Determine the [X, Y] coordinate at the center of the cell enclosing the given text.  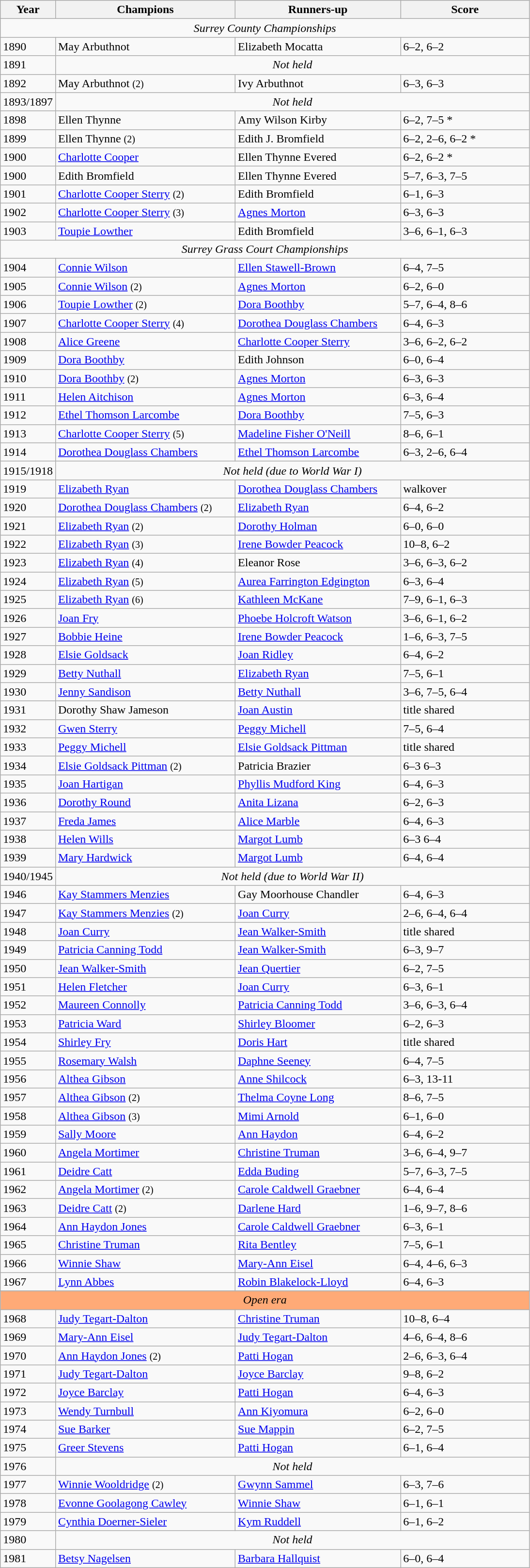
Helen Fletcher [145, 987]
1913 [28, 434]
1981 [28, 1558]
Sally Moore [145, 1134]
Surrey Grass Court Championships [265, 249]
1965 [28, 1245]
6–3, 2–6, 6–4 [465, 452]
1910 [28, 378]
Sue Mappin [318, 1429]
1954 [28, 1042]
1960 [28, 1153]
1890 [28, 47]
6–3, 13-11 [465, 1079]
Maureen Connolly [145, 1005]
1935 [28, 784]
1907 [28, 323]
6–1, 6–1 [465, 1503]
Kathleen McKane [318, 600]
Charlotte Cooper Sterry (2) [145, 194]
Edda Buding [318, 1171]
Dorothy Round [145, 802]
1949 [28, 950]
1891 [28, 65]
Connie Wilson (2) [145, 286]
1932 [28, 729]
1962 [28, 1190]
1914 [28, 452]
3–6, 7–5, 6–4 [465, 692]
1893/1897 [28, 102]
Charlotte Cooper [145, 157]
Daphne Seeney [318, 1060]
1966 [28, 1263]
1961 [28, 1171]
6–2, 6–2 [465, 47]
Althea Gibson (2) [145, 1097]
6–2, 6–2 * [465, 157]
Dorothy Holman [318, 526]
6–2, 7–5 * [465, 120]
Patricia Ward [145, 1024]
Mary Hardwick [145, 858]
Joan Ridley [318, 655]
1971 [28, 1374]
1925 [28, 600]
Gay Moorhouse Chandler [318, 895]
4–6, 6–4, 8–6 [465, 1337]
7–9, 6–1, 6–3 [465, 600]
3–6, 6–2, 6–2 [465, 342]
Thelma Coyne Long [318, 1097]
Gwynn Sammel [318, 1485]
1901 [28, 194]
Kym Ruddell [318, 1521]
1902 [28, 212]
6–3, 7–6 [465, 1485]
Althea Gibson [145, 1079]
3–6, 6–1, 6–2 [465, 618]
1931 [28, 710]
1909 [28, 360]
1938 [28, 839]
1927 [28, 637]
Eleanor Rose [318, 563]
Edith J. Bromfield [318, 139]
6–2, 2–6, 6–2 * [465, 139]
Champions [145, 10]
Kay Stammers Menzies [145, 895]
Score [465, 10]
Angela Mortimer (2) [145, 1190]
Edith Johnson [318, 360]
May Arbuthnot [145, 47]
1973 [28, 1411]
Ann Haydon Jones [145, 1226]
1924 [28, 581]
1920 [28, 507]
Surrey County Championships [265, 28]
7–5, 6–3 [465, 415]
Ellen Thynne (2) [145, 139]
Anita Lizana [318, 802]
1980 [28, 1540]
Elizabeth Ryan (6) [145, 600]
1976 [28, 1466]
3–6, 6–4, 9–7 [465, 1153]
Cynthia Doerner-Sieler [145, 1521]
Wendy Turnbull [145, 1411]
Greer Stevens [145, 1448]
1936 [28, 802]
Deidre Catt (2) [145, 1208]
Robin Blakelock-Lloyd [318, 1282]
Elizabeth Ryan (3) [145, 544]
1912 [28, 415]
1937 [28, 821]
6–1, 6–4 [465, 1448]
Freda James [145, 821]
Phoebe Holcroft Watson [318, 618]
Doris Hart [318, 1042]
7–5, 6–4 [465, 729]
1963 [28, 1208]
Barbara Hallquist [318, 1558]
1911 [28, 397]
Elizabeth Ryan (5) [145, 581]
1955 [28, 1060]
Aurea Farrington Edgington [318, 581]
1898 [28, 120]
1905 [28, 286]
Joan Austin [318, 710]
1968 [28, 1319]
1926 [28, 618]
1915/1918 [28, 470]
Evonne Goolagong Cawley [145, 1503]
6–1, 6–0 [465, 1116]
Elsie Goldsack Pittman (2) [145, 765]
Year [28, 10]
Charlotte Cooper Sterry [318, 342]
1–6, 6–3, 7–5 [465, 637]
Anne Shilcock [318, 1079]
Althea Gibson (3) [145, 1116]
1978 [28, 1503]
2–6, 6–3, 6–4 [465, 1355]
1977 [28, 1485]
Ann Haydon Jones (2) [145, 1355]
Connie Wilson [145, 268]
1923 [28, 563]
Lynn Abbes [145, 1282]
Runners-up [318, 10]
1940/1945 [28, 876]
Bobbie Heine [145, 637]
Ann Haydon [318, 1134]
5–7, 6–4, 8–6 [465, 305]
6–4, 4–6, 6–3 [465, 1263]
1950 [28, 968]
8–6, 7–5 [465, 1097]
Elizabeth Ryan (4) [145, 563]
Deidre Catt [145, 1171]
1958 [28, 1116]
1952 [28, 1005]
8–6, 6–1 [465, 434]
1959 [28, 1134]
Mimi Arnold [318, 1116]
Joan Hartigan [145, 784]
1930 [28, 692]
1904 [28, 268]
Elizabeth Ryan (2) [145, 526]
1953 [28, 1024]
Gwen Sterry [145, 729]
1967 [28, 1282]
1947 [28, 913]
10–8, 6–4 [465, 1319]
1969 [28, 1337]
Rosemary Walsh [145, 1060]
1939 [28, 858]
Ellen Stawell-Brown [318, 268]
6–0, 6–0 [465, 526]
9–8, 6–2 [465, 1374]
Elizabeth Mocatta [318, 47]
May Arbuthnot (2) [145, 83]
Charlotte Cooper Sterry (5) [145, 434]
1970 [28, 1355]
Kay Stammers Menzies (2) [145, 913]
1929 [28, 673]
1–6, 9–7, 8–6 [465, 1208]
Dorothy Shaw Jameson [145, 710]
Toupie Lowther (2) [145, 305]
Jean Quertier [318, 968]
1899 [28, 139]
Charlotte Cooper Sterry (4) [145, 323]
1956 [28, 1079]
2–6, 6–4, 6–4 [465, 913]
Toupie Lowther [145, 231]
Phyllis Mudford King [318, 784]
1979 [28, 1521]
1908 [28, 342]
1964 [28, 1226]
walkover [465, 489]
1922 [28, 544]
Not held (due to World War II) [292, 876]
Alice Marble [318, 821]
1933 [28, 747]
1946 [28, 895]
1892 [28, 83]
6–3 6–4 [465, 839]
Patricia Brazier [318, 765]
Winnie Wooldridge (2) [145, 1485]
3–6, 6–3, 6–2 [465, 563]
1903 [28, 231]
Shirley Fry [145, 1042]
6–3 6–3 [465, 765]
Ellen Thynne [145, 120]
Helen Aitchison [145, 397]
1975 [28, 1448]
Dora Boothby (2) [145, 378]
1928 [28, 655]
6–1, 6–2 [465, 1521]
3–6, 6–1, 6–3 [465, 231]
Shirley Bloomer [318, 1024]
3–6, 6–3, 6–4 [465, 1005]
10–8, 6–2 [465, 544]
6–3, 9–7 [465, 950]
Joan Fry [145, 618]
Angela Mortimer [145, 1153]
Not held (due to World War I) [292, 470]
Rita Bentley [318, 1245]
Ann Kiyomura [318, 1411]
Ivy Arbuthnot [318, 83]
1957 [28, 1097]
1906 [28, 305]
Sue Barker [145, 1429]
1948 [28, 931]
Madeline Fisher O'Neill [318, 434]
1919 [28, 489]
Jenny Sandison [145, 692]
Alice Greene [145, 342]
1972 [28, 1392]
Open era [265, 1300]
Charlotte Cooper Sterry (3) [145, 212]
1921 [28, 526]
Helen Wills [145, 839]
1951 [28, 987]
Amy Wilson Kirby [318, 120]
Betsy Nagelsen [145, 1558]
Elsie Goldsack [145, 655]
Darlene Hard [318, 1208]
6–1, 6–3 [465, 194]
1974 [28, 1429]
1934 [28, 765]
Dorothea Douglass Chambers (2) [145, 507]
Elsie Goldsack Pittman [318, 747]
